Scan for the cell matching the given text and deliver its [x, y] coordinate at center. 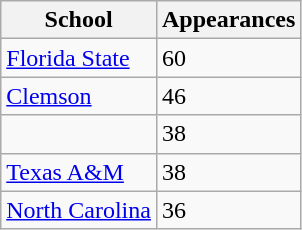
Appearances [228, 20]
Clemson [79, 96]
School [79, 20]
Florida State [79, 58]
36 [228, 210]
Texas A&M [79, 172]
North Carolina [79, 210]
60 [228, 58]
46 [228, 96]
